From the cell containing the given text, extract its center point as (X, Y) coordinate. 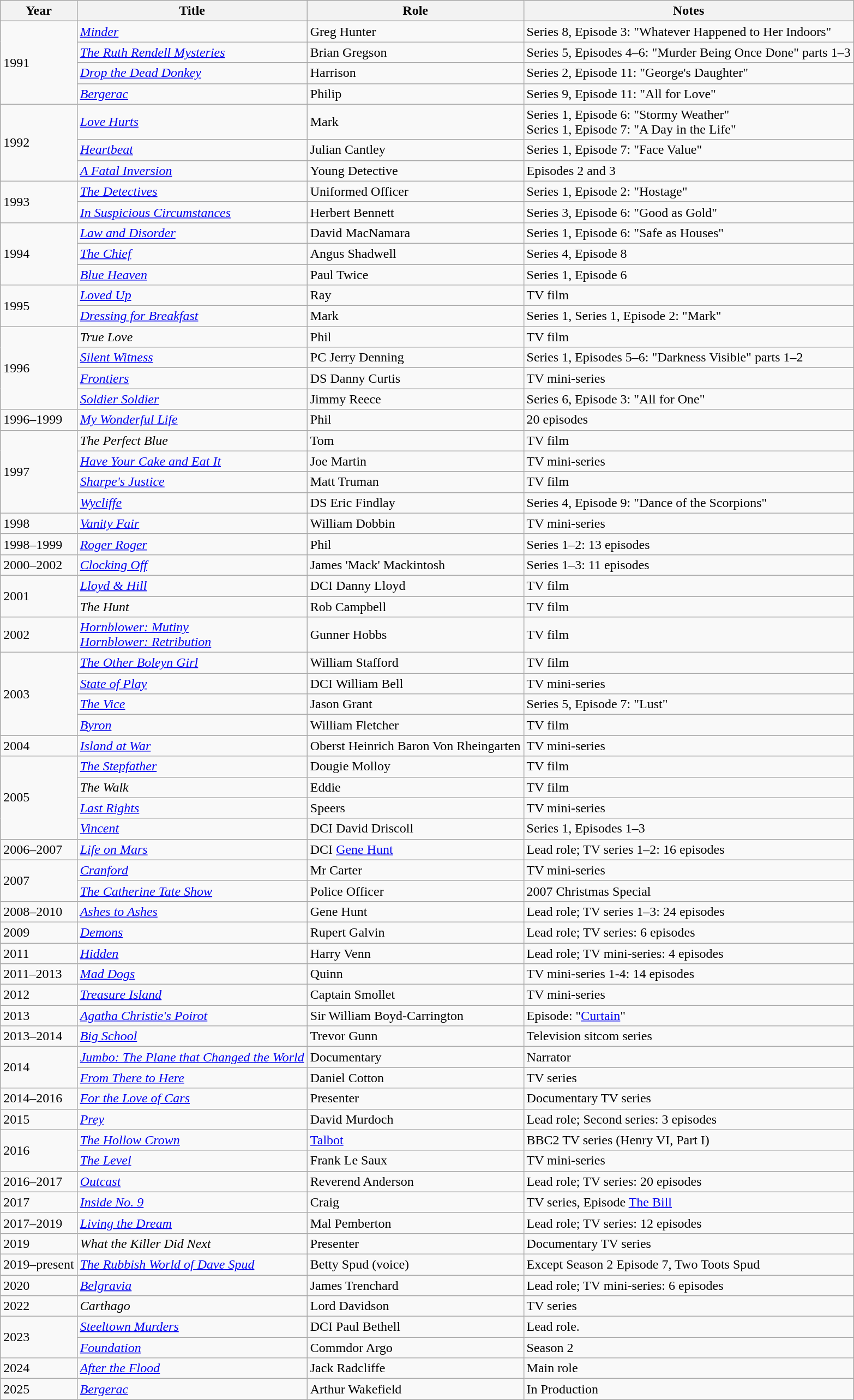
James 'Mack' Mackintosh (416, 565)
Philip (416, 94)
2008–2010 (39, 912)
Living the Dream (192, 1223)
Mr Carter (416, 870)
Last Rights (192, 808)
Series 4, Episode 9: "Dance of the Scorpions" (688, 503)
Lead role; TV mini-series: 6 episodes (688, 1285)
In Production (688, 1389)
2019 (39, 1244)
Vincent (192, 829)
Wycliffe (192, 503)
The Hollow Crown (192, 1140)
Jimmy Reece (416, 399)
After the Flood (192, 1368)
1996–1999 (39, 420)
Heartbeat (192, 150)
The Catherine Tate Show (192, 891)
Narrator (688, 1057)
Series 4, Episode 8 (688, 254)
Dressing for Breakfast (192, 316)
Law and Disorder (192, 233)
What the Killer Did Next (192, 1244)
Series 1, Episode 6: "Stormy Weather"Series 1, Episode 7: "A Day in the Life" (688, 122)
Television sitcom series (688, 1036)
Outcast (192, 1181)
The Level (192, 1161)
2013 (39, 1016)
The Rubbish World of Dave Spud (192, 1264)
Reverend Anderson (416, 1181)
DS Eric Findlay (416, 503)
Episode: "Curtain" (688, 1016)
2025 (39, 1389)
Betty Spud (voice) (416, 1264)
2009 (39, 932)
Treasure Island (192, 995)
2013–2014 (39, 1036)
Series 2, Episode 11: "George's Daughter" (688, 73)
Arthur Wakefield (416, 1389)
TV series, Episode The Bill (688, 1202)
The Other Boleyn Girl (192, 663)
Brian Gregson (416, 52)
Series 1, Series 1, Episode 2: "Mark" (688, 316)
Sir William Boyd-Carrington (416, 1016)
Jason Grant (416, 704)
Foundation (192, 1348)
Roger Roger (192, 544)
1998 (39, 523)
2014–2016 (39, 1099)
Rupert Galvin (416, 932)
Greg Hunter (416, 32)
2022 (39, 1306)
2020 (39, 1285)
A Fatal Inversion (192, 171)
Demons (192, 932)
Gene Hunt (416, 912)
1996 (39, 368)
William Stafford (416, 663)
Byron (192, 725)
Big School (192, 1036)
Series 8, Episode 3: "Whatever Happened to Her Indoors" (688, 32)
DCI William Bell (416, 684)
2003 (39, 694)
2023 (39, 1337)
Commdor Argo (416, 1348)
Blue Heaven (192, 274)
Young Detective (416, 171)
Have Your Cake and Eat It (192, 461)
Inside No. 9 (192, 1202)
DS Danny Curtis (416, 378)
Series 1, Episodes 1–3 (688, 829)
Police Officer (416, 891)
Love Hurts (192, 122)
20 episodes (688, 420)
Clocking Off (192, 565)
Lead role; TV mini-series: 4 episodes (688, 954)
Island at War (192, 746)
The Vice (192, 704)
Series 1, Episode 6 (688, 274)
Herbert Bennett (416, 212)
From There to Here (192, 1078)
DCI David Driscoll (416, 829)
Harrison (416, 73)
Daniel Cotton (416, 1078)
State of Play (192, 684)
2002 (39, 635)
1993 (39, 202)
Year (39, 11)
Jack Radcliffe (416, 1368)
Dougie Molloy (416, 767)
The Chief (192, 254)
Lead role; TV series: 20 episodes (688, 1181)
Series 5, Episodes 4–6: "Murder Being Once Done" parts 1–3 (688, 52)
Frank Le Saux (416, 1161)
Rob Campbell (416, 607)
Jumbo: The Plane that Changed the World (192, 1057)
Role (416, 11)
1994 (39, 254)
1998–1999 (39, 544)
Season 2 (688, 1348)
Cranford (192, 870)
2019–present (39, 1264)
Agatha Christie's Poirot (192, 1016)
For the Love of Cars (192, 1099)
Frontiers (192, 378)
Lead role; TV series 1–3: 24 episodes (688, 912)
Main role (688, 1368)
Uniformed Officer (416, 191)
Ray (416, 295)
Series 3, Episode 6: "Good as Gold" (688, 212)
Lead role. (688, 1327)
The Ruth Rendell Mysteries (192, 52)
TV mini-series 1-4: 14 episodes (688, 974)
William Dobbin (416, 523)
Sharpe's Justice (192, 482)
Trevor Gunn (416, 1036)
Belgravia (192, 1285)
Series 1, Episodes 5–6: "Darkness Visible" parts 1–2 (688, 358)
Lead role; TV series 1–2: 16 episodes (688, 849)
1997 (39, 472)
The Hunt (192, 607)
2015 (39, 1119)
Lead role; TV series: 12 episodes (688, 1223)
In Suspicious Circumstances (192, 212)
Julian Cantley (416, 150)
Lord Davidson (416, 1306)
Soldier Soldier (192, 399)
The Stepfather (192, 767)
Gunner Hobbs (416, 635)
Oberst Heinrich Baron Von Rheingarten (416, 746)
2011–2013 (39, 974)
2011 (39, 954)
2001 (39, 596)
David MacNamara (416, 233)
2000–2002 (39, 565)
Quinn (416, 974)
True Love (192, 337)
DCI Danny Lloyd (416, 586)
The Walk (192, 787)
Captain Smollet (416, 995)
2006–2007 (39, 849)
Series 1–3: 11 episodes (688, 565)
Mad Dogs (192, 974)
David Murdoch (416, 1119)
Steeltown Murders (192, 1327)
Series 1, Episode 6: "Safe as Houses" (688, 233)
Vanity Fair (192, 523)
2017–2019 (39, 1223)
Carthago (192, 1306)
Title (192, 11)
DCI Paul Bethell (416, 1327)
Minder (192, 32)
Tom (416, 440)
Speers (416, 808)
Lloyd & Hill (192, 586)
Angus Shadwell (416, 254)
Life on Mars (192, 849)
2024 (39, 1368)
Documentary (416, 1057)
Series 1, Episode 7: "Face Value" (688, 150)
2012 (39, 995)
Series 9, Episode 11: "All for Love" (688, 94)
The Detectives (192, 191)
Series 5, Episode 7: "Lust" (688, 704)
Joe Martin (416, 461)
William Fletcher (416, 725)
The Perfect Blue (192, 440)
1992 (39, 143)
DCI Gene Hunt (416, 849)
Silent Witness (192, 358)
Loved Up (192, 295)
Mal Pemberton (416, 1223)
PC Jerry Denning (416, 358)
My Wonderful Life (192, 420)
Episodes 2 and 3 (688, 171)
2017 (39, 1202)
Lead role; TV series: 6 episodes (688, 932)
2007 Christmas Special (688, 891)
2016 (39, 1150)
2007 (39, 880)
1995 (39, 306)
Prey (192, 1119)
2016–2017 (39, 1181)
1991 (39, 63)
Series 1–2: 13 episodes (688, 544)
Lead role; Second series: 3 episodes (688, 1119)
Hidden (192, 954)
Series 1, Episode 2: "Hostage" (688, 191)
Notes (688, 11)
Ashes to Ashes (192, 912)
2014 (39, 1067)
James Trenchard (416, 1285)
Harry Venn (416, 954)
Craig (416, 1202)
Drop the Dead Donkey (192, 73)
Except Season 2 Episode 7, Two Toots Spud (688, 1264)
BBC2 TV series (Henry VI, Part I) (688, 1140)
Talbot (416, 1140)
Series 6, Episode 3: "All for One" (688, 399)
2005 (39, 798)
Hornblower: MutinyHornblower: Retribution (192, 635)
Eddie (416, 787)
Matt Truman (416, 482)
Paul Twice (416, 274)
2004 (39, 746)
